Extract the (X, Y) coordinate from the center of the cell holding the provided text.  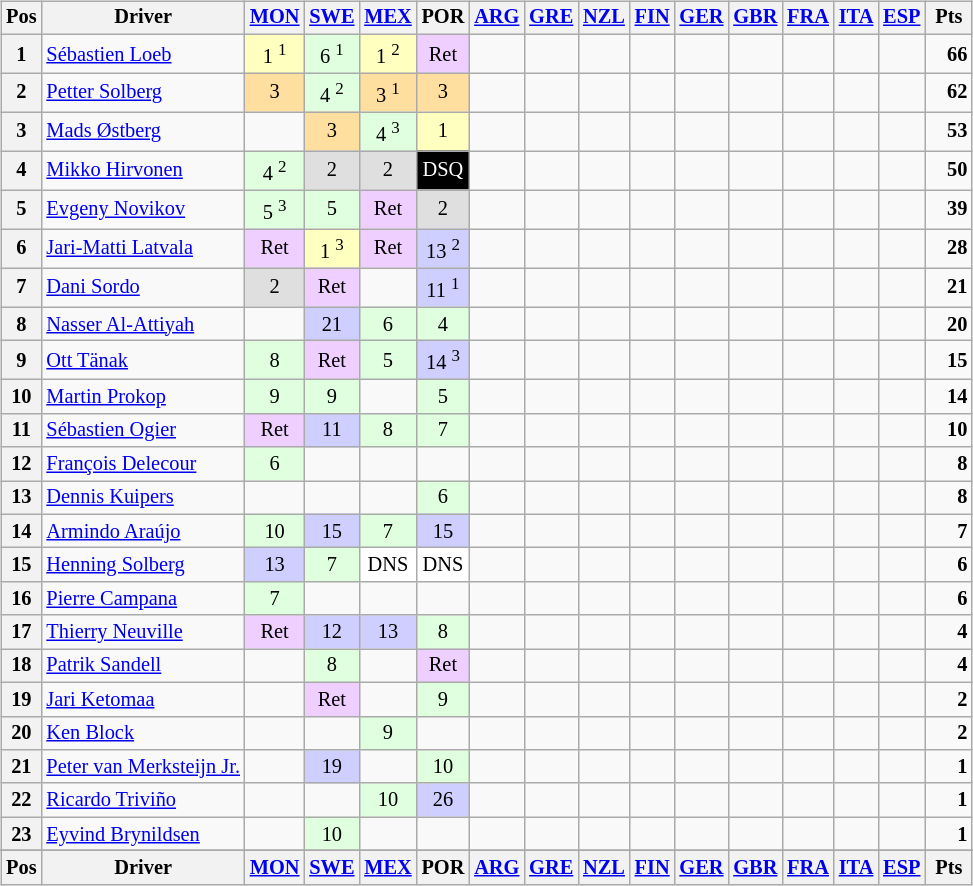
Armindo Araújo (142, 531)
5 3 (275, 210)
23 (21, 834)
Mads Østberg (142, 132)
Martin Prokop (142, 397)
1 3 (332, 248)
6 1 (332, 54)
Thierry Neuville (142, 632)
18 (21, 666)
Petter Solberg (142, 92)
14 3 (444, 360)
Ott Tänak (142, 360)
Ken Block (142, 733)
Sébastien Loeb (142, 54)
13 2 (444, 248)
François Delecour (142, 464)
1 1 (275, 54)
66 (948, 54)
Jari-Matti Latvala (142, 248)
3 1 (388, 92)
1 2 (388, 54)
Dani Sordo (142, 288)
Patrik Sandell (142, 666)
50 (948, 170)
39 (948, 210)
Henning Solberg (142, 565)
Peter van Merksteijn Jr. (142, 767)
11 1 (444, 288)
Ricardo Triviño (142, 800)
4 3 (388, 132)
17 (21, 632)
Dennis Kuipers (142, 498)
26 (444, 800)
Evgeny Novikov (142, 210)
DSQ (444, 170)
Jari Ketomaa (142, 699)
Pierre Campana (142, 599)
Sébastien Ogier (142, 430)
Eyvind Brynildsen (142, 834)
62 (948, 92)
22 (21, 800)
28 (948, 248)
53 (948, 132)
16 (21, 599)
Mikko Hirvonen (142, 170)
Nasser Al-Attiyah (142, 324)
